Provide the [X, Y] coordinate of the cell's center where the given text is located.  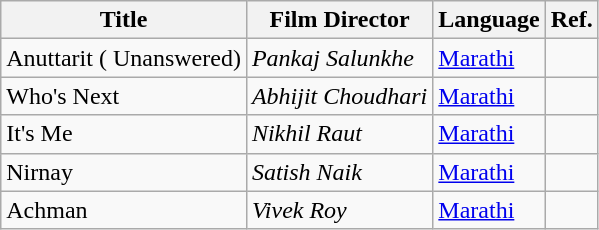
Ref. [572, 20]
Achman [124, 210]
Nirnay [124, 172]
Anuttarit ( Unanswered) [124, 58]
Who's Next [124, 96]
Title [124, 20]
Language [489, 20]
Satish Naik [339, 172]
Abhijit Choudhari [339, 96]
Nikhil Raut [339, 134]
Pankaj Salunkhe [339, 58]
Vivek Roy [339, 210]
Film Director [339, 20]
It's Me [124, 134]
